Return (X, Y) of the center of cell containing provided text 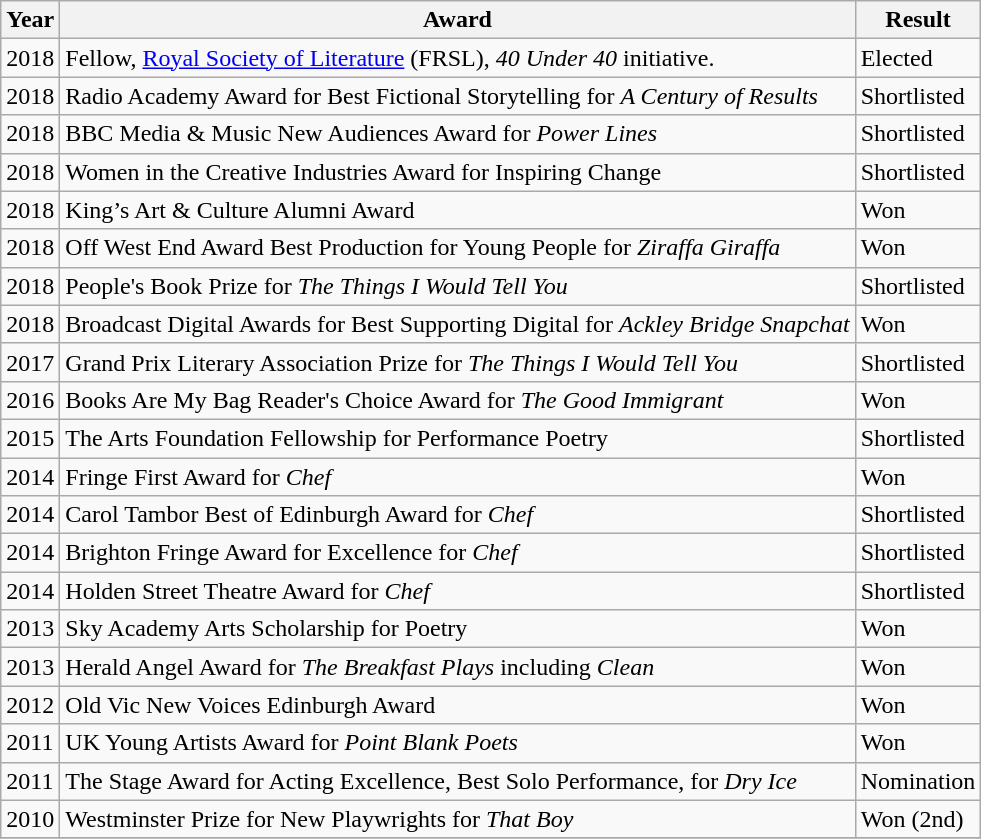
Fringe First Award for Chef (458, 477)
Books Are My Bag Reader's Choice Award for The Good Immigrant (458, 400)
Women in the Creative Industries Award for Inspiring Change (458, 172)
Holden Street Theatre Award for Chef (458, 591)
UK Young Artists Award for Point Blank Poets (458, 743)
Off West End Award Best Production for Young People for Ziraffa Giraffa (458, 248)
Award (458, 20)
The Stage Award for Acting Excellence, Best Solo Performance, for Dry Ice (458, 781)
Brighton Fringe Award for Excellence for Chef (458, 553)
2010 (30, 819)
Nomination (918, 781)
Old Vic New Voices Edinburgh Award (458, 705)
Grand Prix Literary Association Prize for The Things I Would Tell You (458, 362)
BBC Media & Music New Audiences Award for Power Lines (458, 134)
People's Book Prize for The Things I Would Tell You (458, 286)
Broadcast Digital Awards for Best Supporting Digital for Ackley Bridge Snapchat (458, 324)
King’s Art & Culture Alumni Award (458, 210)
Fellow, Royal Society of Literature (FRSL), 40 Under 40 initiative. (458, 58)
Sky Academy Arts Scholarship for Poetry (458, 629)
Elected (918, 58)
Herald Angel Award for The Breakfast Plays including Clean (458, 667)
Result (918, 20)
The Arts Foundation Fellowship for Performance Poetry (458, 438)
2016 (30, 400)
Year (30, 20)
Won (2nd) (918, 819)
2015 (30, 438)
2017 (30, 362)
Radio Academy Award for Best Fictional Storytelling for A Century of Results (458, 96)
Carol Tambor Best of Edinburgh Award for Chef (458, 515)
Westminster Prize for New Playwrights for That Boy (458, 819)
2012 (30, 705)
